Return [x, y] of the center of cell containing provided text 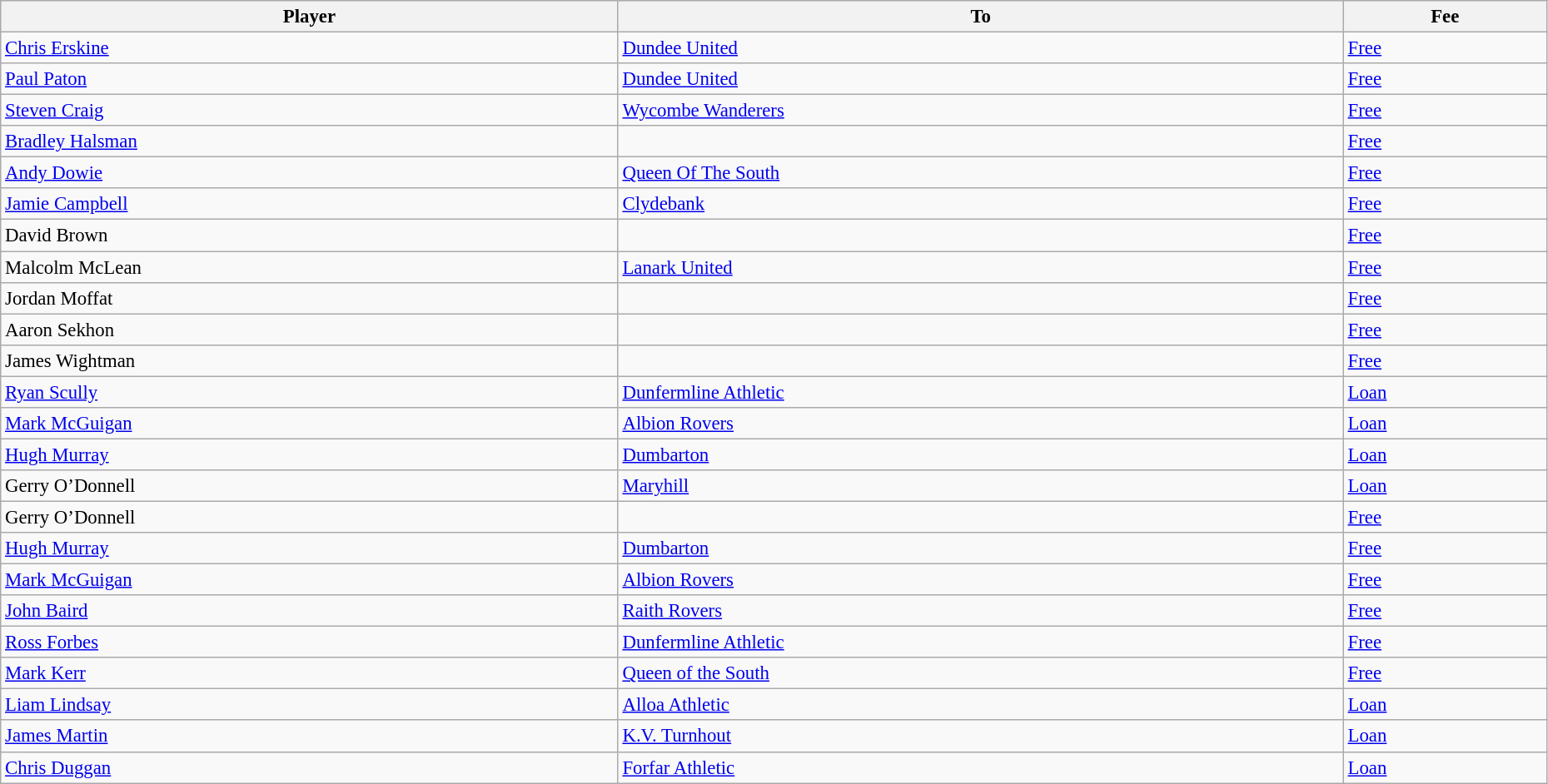
Alloa Athletic [981, 705]
James Wightman [310, 360]
Mark Kerr [310, 673]
David Brown [310, 236]
Liam Lindsay [310, 705]
Clydebank [981, 204]
Chris Duggan [310, 767]
To [981, 17]
Queen of the South [981, 673]
Andy Dowie [310, 173]
James Martin [310, 737]
Steven Craig [310, 111]
Forfar Athletic [981, 767]
Jamie Campbell [310, 204]
Ryan Scully [310, 392]
Fee [1445, 17]
Malcolm McLean [310, 267]
Wycombe Wanderers [981, 111]
Ross Forbes [310, 643]
Maryhill [981, 486]
Paul Paton [310, 79]
Lanark United [981, 267]
Chris Erskine [310, 48]
K.V. Turnhout [981, 737]
John Baird [310, 611]
Bradley Halsman [310, 141]
Aaron Sekhon [310, 330]
Jordan Moffat [310, 298]
Raith Rovers [981, 611]
Player [310, 17]
Queen Of The South [981, 173]
